Return [X, Y] of the center of cell containing provided text 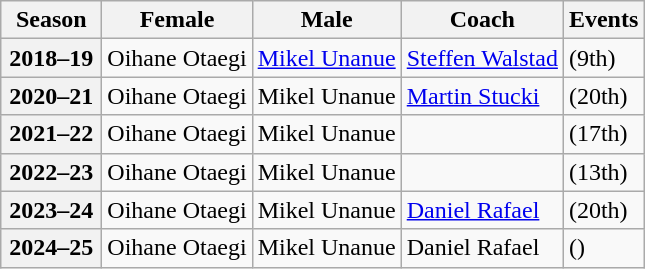
Female [177, 20]
Steffen Walstad [482, 58]
2018–19 [52, 58]
(13th) [603, 172]
2022–23 [52, 172]
() [603, 248]
(9th) [603, 58]
Events [603, 20]
2024–25 [52, 248]
Season [52, 20]
2021–22 [52, 134]
Male [326, 20]
2020–21 [52, 96]
(17th) [603, 134]
Martin Stucki [482, 96]
2023–24 [52, 210]
Coach [482, 20]
